Provide the [X, Y] coordinate of the cell's center where the given text is located.  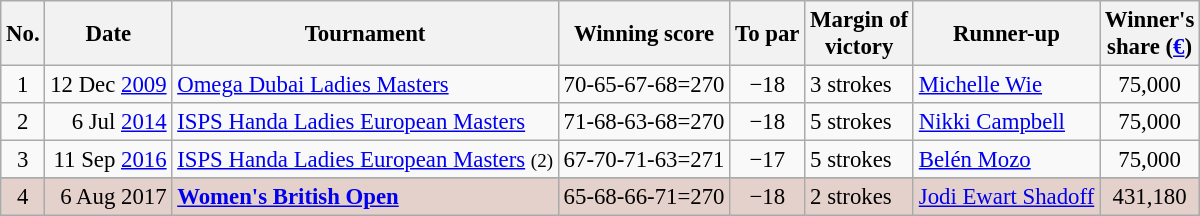
−17 [768, 160]
6 Aug 2017 [108, 197]
2 [23, 122]
ISPS Handa Ladies European Masters (2) [365, 160]
No. [23, 34]
431,180 [1150, 197]
Nikki Campbell [1006, 122]
Jodi Ewart Shadoff [1006, 197]
Winning score [644, 34]
Tournament [365, 34]
Belén Mozo [1006, 160]
67-70-71-63=271 [644, 160]
1 [23, 85]
To par [768, 34]
Winner'sshare (€) [1150, 34]
6 Jul 2014 [108, 122]
4 [23, 197]
Runner-up [1006, 34]
Omega Dubai Ladies Masters [365, 85]
Date [108, 34]
3 [23, 160]
65-68-66-71=270 [644, 197]
ISPS Handa Ladies European Masters [365, 122]
Michelle Wie [1006, 85]
2 strokes [860, 197]
3 strokes [860, 85]
11 Sep 2016 [108, 160]
12 Dec 2009 [108, 85]
70-65-67-68=270 [644, 85]
Margin ofvictory [860, 34]
Women's British Open [365, 197]
71-68-63-68=270 [644, 122]
